Capture the cell that displays the provided text and extract its (X, Y) central coordinate. 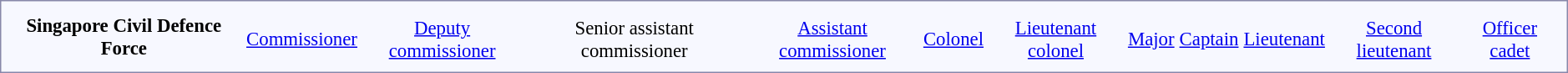
Captain (1209, 39)
Lieutenant colonel (1056, 39)
Major (1151, 39)
Senior assistant commissioner (635, 39)
Lieutenant (1284, 39)
Commissioner (302, 39)
Deputy commissioner (442, 39)
Colonel (953, 39)
Singapore Civil Defence Force (124, 37)
Officer cadet (1510, 39)
Second lieutenant (1393, 39)
Assistant commissioner (833, 39)
